Search for the cell housing the specified text and yield its (x, y) center coordinate. 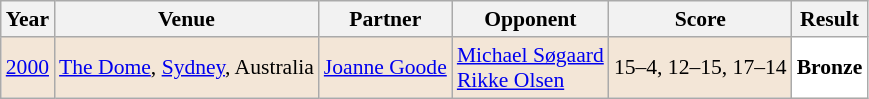
Partner (386, 19)
Joanne Goode (386, 68)
Year (28, 19)
Result (830, 19)
Bronze (830, 68)
Venue (186, 19)
15–4, 12–15, 17–14 (700, 68)
Opponent (530, 19)
2000 (28, 68)
Michael Søgaard Rikke Olsen (530, 68)
The Dome, Sydney, Australia (186, 68)
Score (700, 19)
